Output the [X, Y] coordinate of the center of the cell containing the given text.  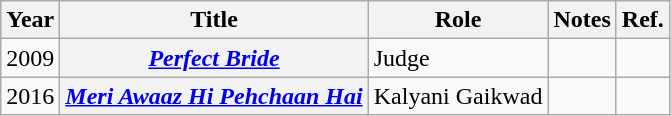
2009 [30, 58]
Perfect Bride [214, 58]
2016 [30, 96]
Judge [458, 58]
Meri Awaaz Hi Pehchaan Hai [214, 96]
Year [30, 20]
Notes [582, 20]
Ref. [642, 20]
Title [214, 20]
Role [458, 20]
Kalyani Gaikwad [458, 96]
